From the cell containing the given text, extract its center point as (x, y) coordinate. 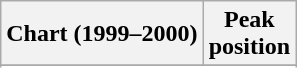
Chart (1999–2000) (102, 34)
Peakposition (249, 34)
